Pinpoint the cell where the given text exists, returning its [X, Y] midpoint coordinate. 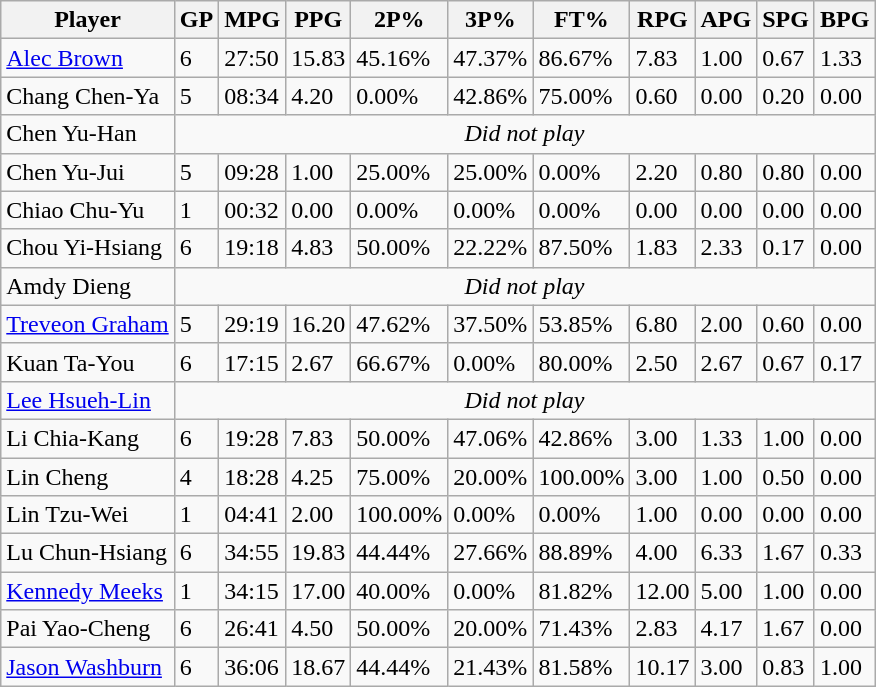
3P% [490, 20]
4.20 [318, 96]
4.50 [318, 629]
6.33 [726, 553]
47.37% [490, 58]
Chang Chen-Ya [88, 96]
Chou Yi-Hsiang [88, 248]
Li Chia-Kang [88, 438]
21.43% [490, 667]
APG [726, 20]
27:50 [252, 58]
PPG [318, 20]
0.33 [844, 553]
SPG [786, 20]
00:32 [252, 210]
47.62% [400, 324]
6.80 [662, 324]
18.67 [318, 667]
18:28 [252, 477]
Alec Brown [88, 58]
2.50 [662, 362]
Chen Yu-Jui [88, 172]
34:55 [252, 553]
53.85% [582, 324]
22.22% [490, 248]
GP [196, 20]
Lu Chun-Hsiang [88, 553]
16.20 [318, 324]
0.20 [786, 96]
86.67% [582, 58]
BPG [844, 20]
17:15 [252, 362]
37.50% [490, 324]
40.00% [400, 591]
47.06% [490, 438]
71.43% [582, 629]
Chiao Chu-Yu [88, 210]
19.83 [318, 553]
4.83 [318, 248]
81.58% [582, 667]
Kennedy Meeks [88, 591]
15.83 [318, 58]
10.17 [662, 667]
87.50% [582, 248]
09:28 [252, 172]
1.83 [662, 248]
4.00 [662, 553]
88.89% [582, 553]
81.82% [582, 591]
FT% [582, 20]
2.20 [662, 172]
26:41 [252, 629]
34:15 [252, 591]
2.83 [662, 629]
12.00 [662, 591]
80.00% [582, 362]
Lin Tzu-Wei [88, 515]
Pai Yao-Cheng [88, 629]
2P% [400, 20]
4 [196, 477]
4.25 [318, 477]
66.67% [400, 362]
Treveon Graham [88, 324]
29:19 [252, 324]
45.16% [400, 58]
27.66% [490, 553]
Amdy Dieng [88, 286]
0.50 [786, 477]
17.00 [318, 591]
Kuan Ta-You [88, 362]
RPG [662, 20]
5.00 [726, 591]
Player [88, 20]
08:34 [252, 96]
Lin Cheng [88, 477]
04:41 [252, 515]
19:18 [252, 248]
MPG [252, 20]
0.83 [786, 667]
19:28 [252, 438]
Jason Washburn [88, 667]
Lee Hsueh-Lin [88, 400]
Chen Yu-Han [88, 134]
36:06 [252, 667]
2.33 [726, 248]
4.17 [726, 629]
